Provide the (X, Y) coordinate of the cell's center where the given text is located.  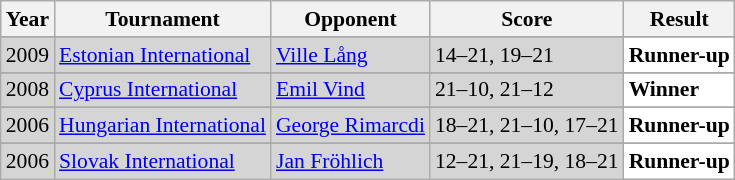
Result (680, 19)
18–21, 21–10, 17–21 (527, 126)
14–21, 19–21 (527, 55)
Slovak International (162, 162)
2008 (28, 90)
12–21, 21–19, 18–21 (527, 162)
Emil Vind (350, 90)
Estonian International (162, 55)
Opponent (350, 19)
Score (527, 19)
Hungarian International (162, 126)
Ville Lång (350, 55)
Jan Fröhlich (350, 162)
2009 (28, 55)
Cyprus International (162, 90)
Year (28, 19)
Winner (680, 90)
21–10, 21–12 (527, 90)
Tournament (162, 19)
George Rimarcdi (350, 126)
